Search for the cell housing the specified text and yield its [x, y] center coordinate. 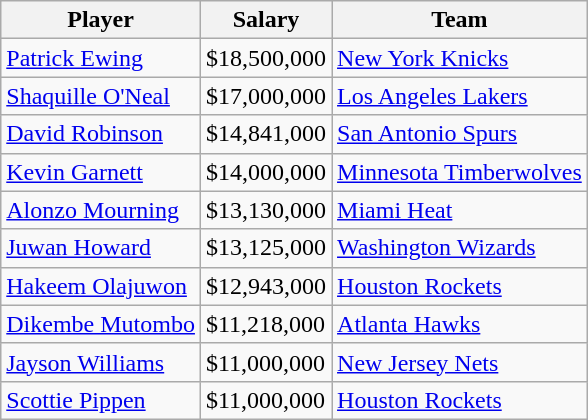
Player [101, 20]
Jayson Williams [101, 362]
Dikembe Mutombo [101, 324]
$12,943,000 [266, 286]
Kevin Garnett [101, 172]
Shaquille O'Neal [101, 96]
David Robinson [101, 134]
Scottie Pippen [101, 400]
$14,000,000 [266, 172]
$18,500,000 [266, 58]
Team [460, 20]
Patrick Ewing [101, 58]
New York Knicks [460, 58]
Hakeem Olajuwon [101, 286]
$13,130,000 [266, 210]
Minnesota Timberwolves [460, 172]
New Jersey Nets [460, 362]
Los Angeles Lakers [460, 96]
Salary [266, 20]
Washington Wizards [460, 248]
Juwan Howard [101, 248]
$13,125,000 [266, 248]
$14,841,000 [266, 134]
$17,000,000 [266, 96]
Atlanta Hawks [460, 324]
Alonzo Mourning [101, 210]
$11,218,000 [266, 324]
San Antonio Spurs [460, 134]
Miami Heat [460, 210]
